Find where the given text appears and provide that cell's center as [X, Y] coordinate. 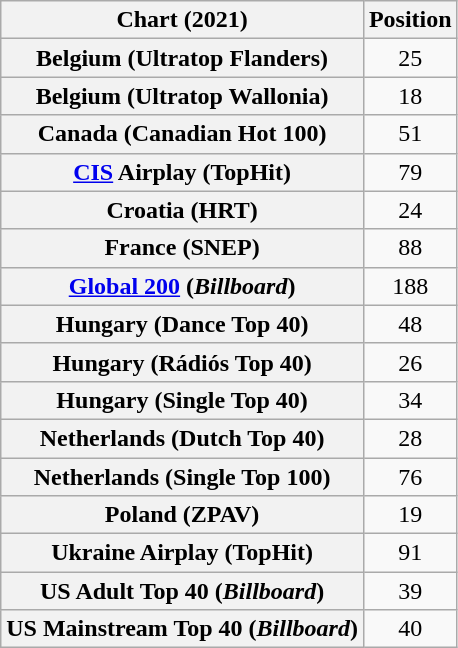
18 [410, 96]
Hungary (Rádiós Top 40) [182, 362]
26 [410, 362]
39 [410, 591]
Canada (Canadian Hot 100) [182, 134]
40 [410, 629]
US Adult Top 40 (Billboard) [182, 591]
19 [410, 515]
Chart (2021) [182, 20]
188 [410, 286]
Hungary (Dance Top 40) [182, 324]
France (SNEP) [182, 248]
Ukraine Airplay (TopHit) [182, 553]
24 [410, 210]
US Mainstream Top 40 (Billboard) [182, 629]
79 [410, 172]
CIS Airplay (TopHit) [182, 172]
Belgium (Ultratop Wallonia) [182, 96]
Hungary (Single Top 40) [182, 400]
48 [410, 324]
Poland (ZPAV) [182, 515]
76 [410, 477]
91 [410, 553]
Croatia (HRT) [182, 210]
28 [410, 438]
Position [410, 20]
Netherlands (Dutch Top 40) [182, 438]
Global 200 (Billboard) [182, 286]
51 [410, 134]
Netherlands (Single Top 100) [182, 477]
Belgium (Ultratop Flanders) [182, 58]
34 [410, 400]
88 [410, 248]
25 [410, 58]
